Return [X, Y] of the center of cell containing provided text 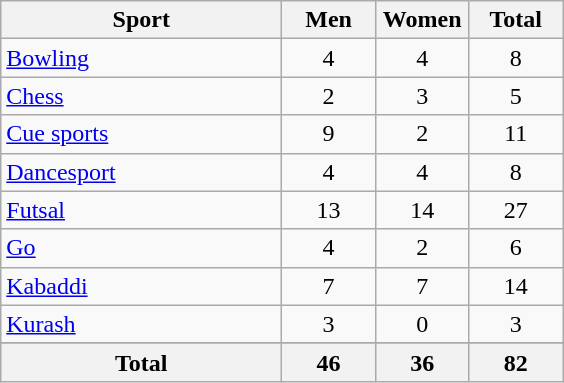
Futsal [142, 210]
Kurash [142, 324]
Men [329, 20]
Sport [142, 20]
Kabaddi [142, 286]
Cue sports [142, 134]
9 [329, 134]
36 [422, 362]
Go [142, 248]
46 [329, 362]
13 [329, 210]
Dancesport [142, 172]
5 [516, 96]
11 [516, 134]
Bowling [142, 58]
6 [516, 248]
27 [516, 210]
Chess [142, 96]
Women [422, 20]
0 [422, 324]
82 [516, 362]
